Detect which cell encompasses the target text, then output its (X, Y) center coordinate. 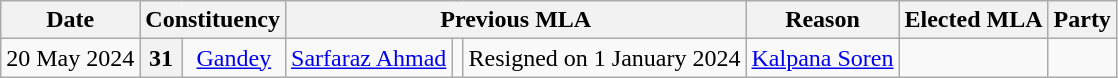
20 May 2024 (70, 58)
31 (161, 58)
Gandey (234, 58)
Date (70, 20)
Kalpana Soren (822, 58)
Previous MLA (516, 20)
Reason (822, 20)
Sarfaraz Ahmad (369, 58)
Constituency (213, 20)
Resigned on 1 January 2024 (604, 58)
Party (1082, 20)
Elected MLA (974, 20)
